Detect which cell encompasses the target text, then output its [x, y] center coordinate. 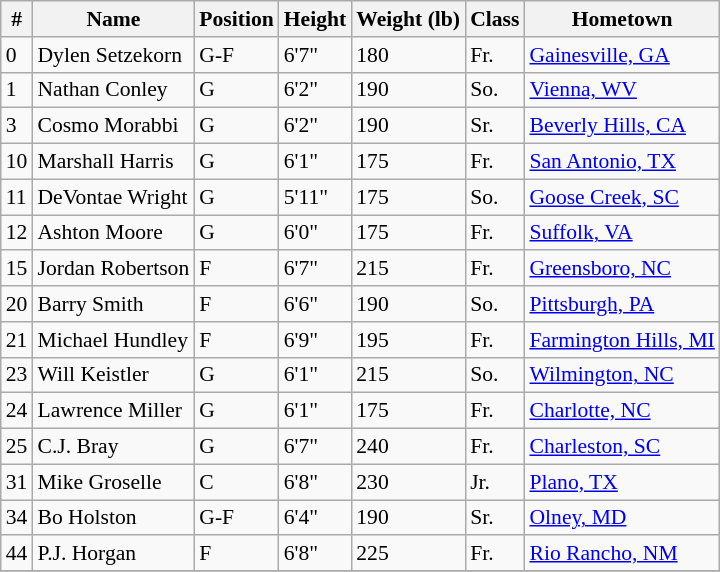
Nathan Conley [113, 90]
Vienna, WV [622, 90]
0 [17, 55]
12 [17, 233]
23 [17, 375]
11 [17, 197]
# [17, 19]
240 [408, 447]
21 [17, 340]
San Antonio, TX [622, 162]
6'9" [315, 340]
Michael Hundley [113, 340]
10 [17, 162]
Goose Creek, SC [622, 197]
6'4" [315, 518]
Suffolk, VA [622, 233]
20 [17, 304]
6'6" [315, 304]
Charlotte, NC [622, 411]
Barry Smith [113, 304]
Ashton Moore [113, 233]
Jr. [494, 482]
Plano, TX [622, 482]
230 [408, 482]
25 [17, 447]
Jordan Robertson [113, 269]
44 [17, 554]
Position [236, 19]
Marshall Harris [113, 162]
Beverly Hills, CA [622, 126]
Pittsburgh, PA [622, 304]
Dylen Setzekorn [113, 55]
Hometown [622, 19]
5'11" [315, 197]
Name [113, 19]
15 [17, 269]
195 [408, 340]
Mike Groselle [113, 482]
Will Keistler [113, 375]
Class [494, 19]
1 [17, 90]
180 [408, 55]
Greensboro, NC [622, 269]
DeVontae Wright [113, 197]
225 [408, 554]
34 [17, 518]
6'0" [315, 233]
Cosmo Morabbi [113, 126]
Charleston, SC [622, 447]
3 [17, 126]
Wilmington, NC [622, 375]
Bo Holston [113, 518]
24 [17, 411]
C [236, 482]
Gainesville, GA [622, 55]
Farmington Hills, MI [622, 340]
Height [315, 19]
Weight (lb) [408, 19]
P.J. Horgan [113, 554]
Olney, MD [622, 518]
31 [17, 482]
C.J. Bray [113, 447]
Rio Rancho, NM [622, 554]
Lawrence Miller [113, 411]
